For the text-containing cell, return its midpoint in (X, Y) coordinate format. 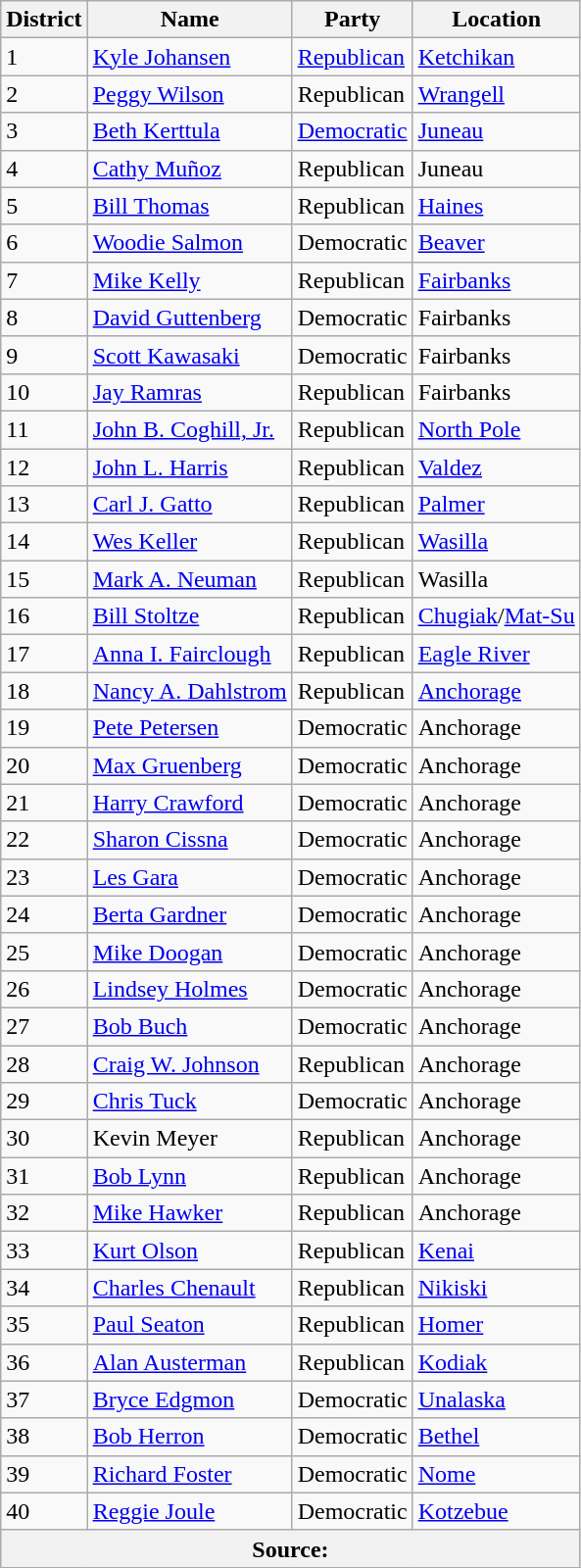
40 (44, 1511)
Mike Doogan (190, 952)
Harry Crawford (190, 803)
Alan Austerman (190, 1362)
Wes Keller (190, 542)
Scott Kawasaki (190, 355)
Bill Thomas (190, 206)
Kodiak (496, 1362)
Kyle Johansen (190, 57)
Charles Chenault (190, 1288)
10 (44, 392)
15 (44, 579)
Richard Foster (190, 1474)
33 (44, 1250)
Bill Stoltze (190, 616)
Craig W. Johnson (190, 1063)
Nome (496, 1474)
Name (190, 20)
7 (44, 280)
Woodie Salmon (190, 243)
Kotzebue (496, 1511)
John L. Harris (190, 467)
1 (44, 57)
Party (353, 20)
Jay Ramras (190, 392)
Carl J. Gatto (190, 505)
Nancy A. Dahlstrom (190, 691)
Chugiak/Mat-Su (496, 616)
3 (44, 131)
Nikiski (496, 1288)
Bryce Edgmon (190, 1399)
Mark A. Neuman (190, 579)
5 (44, 206)
17 (44, 654)
13 (44, 505)
Valdez (496, 467)
38 (44, 1437)
20 (44, 765)
12 (44, 467)
John B. Coghill, Jr. (190, 429)
Homer (496, 1325)
Kurt Olson (190, 1250)
Bob Herron (190, 1437)
24 (44, 914)
19 (44, 728)
Source: (290, 1548)
David Guttenberg (190, 318)
25 (44, 952)
8 (44, 318)
32 (44, 1213)
29 (44, 1102)
North Pole (496, 429)
11 (44, 429)
Lindsey Holmes (190, 989)
16 (44, 616)
Pete Petersen (190, 728)
Cathy Muñoz (190, 169)
Sharon Cissna (190, 840)
Paul Seaton (190, 1325)
Beth Kerttula (190, 131)
Anna I. Fairclough (190, 654)
28 (44, 1063)
Haines (496, 206)
Mike Kelly (190, 280)
Eagle River (496, 654)
2 (44, 94)
35 (44, 1325)
30 (44, 1139)
6 (44, 243)
Palmer (496, 505)
18 (44, 691)
4 (44, 169)
Mike Hawker (190, 1213)
Wrangell (496, 94)
34 (44, 1288)
31 (44, 1176)
Location (496, 20)
Kenai (496, 1250)
Kevin Meyer (190, 1139)
37 (44, 1399)
36 (44, 1362)
Ketchikan (496, 57)
21 (44, 803)
District (44, 20)
27 (44, 1026)
Bob Buch (190, 1026)
Bethel (496, 1437)
26 (44, 989)
Unalaska (496, 1399)
Les Gara (190, 877)
Chris Tuck (190, 1102)
Peggy Wilson (190, 94)
Bob Lynn (190, 1176)
22 (44, 840)
23 (44, 877)
Beaver (496, 243)
9 (44, 355)
Max Gruenberg (190, 765)
Reggie Joule (190, 1511)
39 (44, 1474)
Berta Gardner (190, 914)
14 (44, 542)
